From the cell containing the given text, extract its center point as [x, y] coordinate. 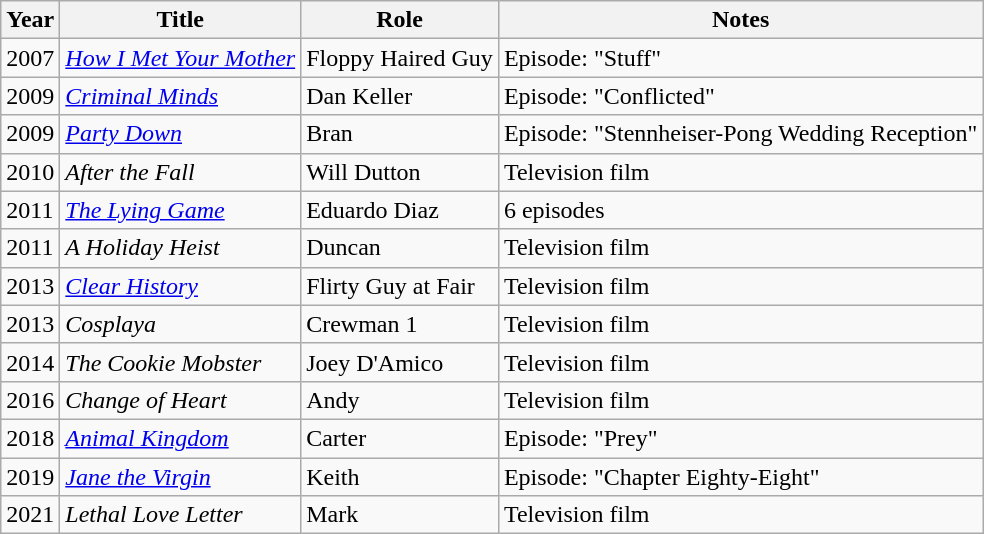
Year [30, 20]
2018 [30, 438]
Jane the Virgin [180, 477]
Lethal Love Letter [180, 515]
A Holiday Heist [180, 248]
Episode: "Chapter Eighty-Eight" [740, 477]
Crewman 1 [400, 324]
2007 [30, 58]
Keith [400, 477]
Andy [400, 400]
Episode: "Prey" [740, 438]
Cosplaya [180, 324]
Carter [400, 438]
Party Down [180, 134]
2014 [30, 362]
Bran [400, 134]
2021 [30, 515]
Notes [740, 20]
Title [180, 20]
Floppy Haired Guy [400, 58]
2016 [30, 400]
2010 [30, 172]
Eduardo Diaz [400, 210]
How I Met Your Mother [180, 58]
After the Fall [180, 172]
Criminal Minds [180, 96]
Animal Kingdom [180, 438]
Clear History [180, 286]
Dan Keller [400, 96]
Change of Heart [180, 400]
Mark [400, 515]
Episode: "Conflicted" [740, 96]
Flirty Guy at Fair [400, 286]
2019 [30, 477]
The Lying Game [180, 210]
6 episodes [740, 210]
Episode: "Stennheiser-Pong Wedding Reception" [740, 134]
Will Dutton [400, 172]
Role [400, 20]
Duncan [400, 248]
Episode: "Stuff" [740, 58]
Joey D'Amico [400, 362]
The Cookie Mobster [180, 362]
